Scan for the cell matching the given text and deliver its [x, y] coordinate at center. 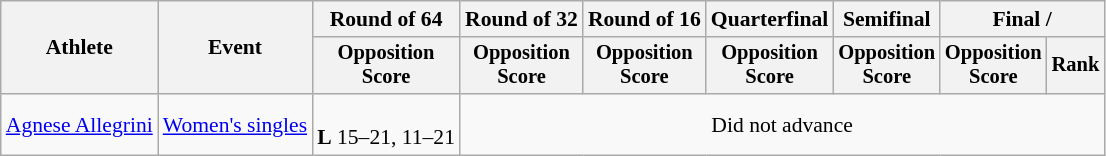
Round of 64 [386, 19]
Event [235, 48]
Did not advance [782, 124]
Final / [1022, 19]
Rank [1076, 66]
Athlete [80, 48]
Agnese Allegrini [80, 124]
L 15–21, 11–21 [386, 124]
Semifinal [886, 19]
Round of 32 [522, 19]
Quarterfinal [770, 19]
Round of 16 [644, 19]
Women's singles [235, 124]
